Output the [X, Y] coordinate of the center of the cell containing the given text.  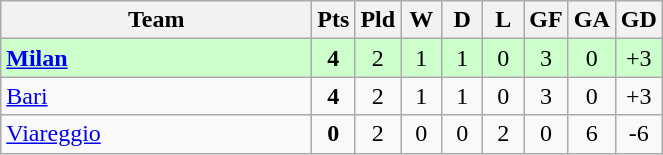
Bari [156, 96]
Pld [378, 20]
GF [546, 20]
Pts [334, 20]
GA [592, 20]
W [422, 20]
-6 [638, 134]
Viareggio [156, 134]
L [504, 20]
GD [638, 20]
Milan [156, 58]
Team [156, 20]
D [462, 20]
6 [592, 134]
